Find where the given text appears and provide that cell's center as [x, y] coordinate. 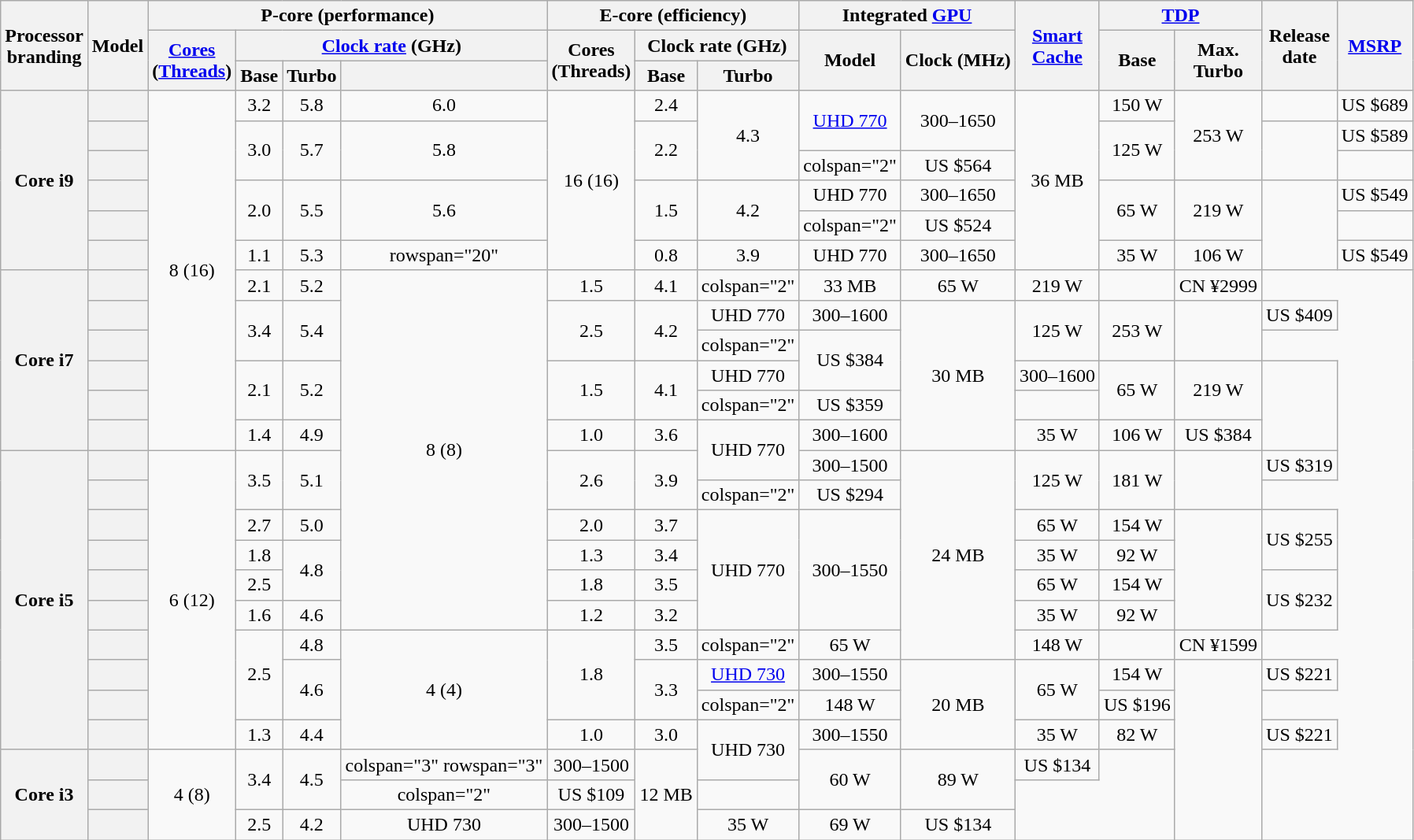
4.3 [748, 135]
4 (8) [192, 794]
5.0 [312, 525]
33 MB [850, 285]
US $232 [1300, 600]
5.6 [444, 210]
3.7 [666, 525]
69 W [850, 824]
8 (8) [444, 450]
16 (16) [591, 180]
1.1 [260, 255]
US $524 [957, 225]
5.7 [312, 150]
US $109 [591, 794]
TDP [1180, 16]
US $689 [1375, 105]
4.5 [312, 779]
89 W [957, 779]
CN ¥2999 [1218, 285]
1.2 [591, 615]
6.0 [444, 105]
rowspan="20" [444, 255]
Core i9 [44, 180]
181 W [1137, 480]
150 W [1137, 105]
SmartCache [1057, 46]
Max.Turbo [1218, 61]
US $294 [850, 495]
2.7 [260, 525]
20 MB [957, 705]
Core i7 [44, 360]
1.4 [260, 435]
MSRP [1375, 46]
Integrated GPU [907, 16]
colspan="3" rowspan="3" [444, 764]
5.5 [312, 210]
CN ¥1599 [1218, 645]
Releasedate [1300, 46]
2.4 [666, 105]
60 W [850, 779]
2.6 [591, 480]
Core i3 [44, 794]
6 (12) [192, 600]
Processorbranding [44, 46]
Core i5 [44, 600]
P-core (performance) [348, 16]
US $589 [1375, 135]
5.4 [312, 330]
2.2 [666, 150]
US $196 [1137, 705]
E-core (efficiency) [673, 16]
US $564 [957, 165]
US $359 [850, 405]
1.6 [260, 615]
4.9 [312, 435]
US $255 [1300, 540]
24 MB [957, 555]
5.3 [312, 255]
12 MB [666, 794]
5.1 [312, 480]
36 MB [1057, 180]
Clock (MHz) [957, 61]
82 W [1137, 735]
30 MB [957, 375]
8 (16) [192, 271]
US $409 [1300, 315]
4 (4) [444, 690]
0.8 [666, 255]
3.3 [666, 690]
4.4 [312, 735]
3.6 [666, 435]
US $319 [1300, 465]
